Search for the cell housing the specified text and yield its [x, y] center coordinate. 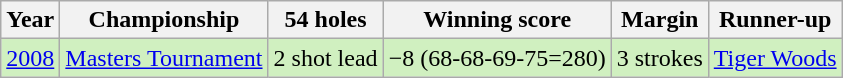
Championship [164, 20]
Masters Tournament [164, 58]
Margin [660, 20]
Year [30, 20]
2 shot lead [326, 58]
Tiger Woods [775, 58]
Winning score [497, 20]
54 holes [326, 20]
2008 [30, 58]
Runner-up [775, 20]
−8 (68-68-69-75=280) [497, 58]
3 strokes [660, 58]
